Search for the cell housing the specified text and yield its (x, y) center coordinate. 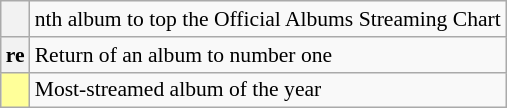
nth album to top the Official Albums Streaming Chart (268, 19)
Most-streamed album of the year (268, 90)
Return of an album to number one (268, 55)
re (16, 55)
